Extract the [X, Y] coordinate from the center of the cell holding the provided text.  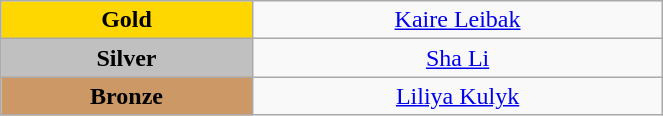
Silver [127, 58]
Kaire Leibak [458, 20]
Gold [127, 20]
Sha Li [458, 58]
Liliya Kulyk [458, 96]
Bronze [127, 96]
